Output the [x, y] coordinate of the center of the cell containing the given text.  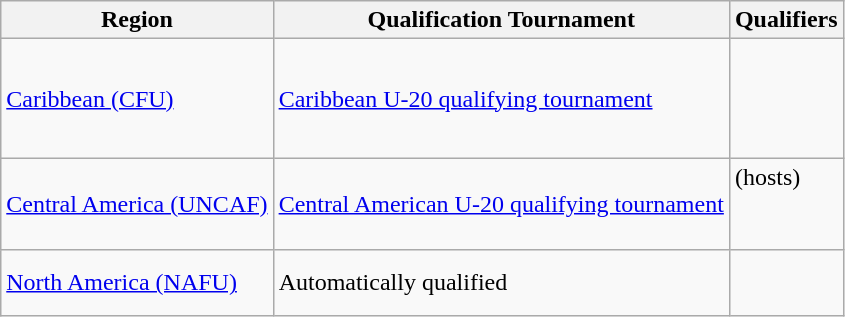
Qualifiers [786, 20]
North America (NAFU) [137, 282]
Qualification Tournament [501, 20]
Region [137, 20]
Automatically qualified [501, 282]
Central American U-20 qualifying tournament [501, 204]
Caribbean (CFU) [137, 98]
Central America (UNCAF) [137, 204]
Caribbean U-20 qualifying tournament [501, 98]
(hosts) [786, 204]
